Capture the cell that displays the provided text and extract its [x, y] central coordinate. 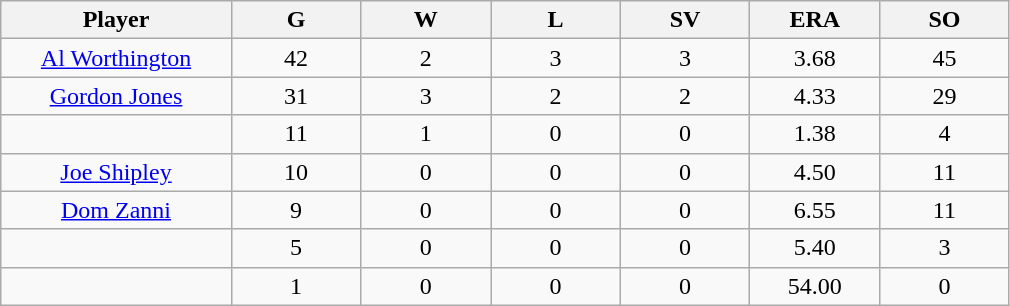
29 [945, 96]
SO [945, 20]
Dom Zanni [116, 210]
5 [296, 248]
45 [945, 58]
Player [116, 20]
42 [296, 58]
Al Worthington [116, 58]
3.68 [815, 58]
4.50 [815, 172]
L [556, 20]
9 [296, 210]
G [296, 20]
ERA [815, 20]
W [426, 20]
1.38 [815, 134]
SV [685, 20]
5.40 [815, 248]
Joe Shipley [116, 172]
31 [296, 96]
54.00 [815, 286]
4.33 [815, 96]
Gordon Jones [116, 96]
10 [296, 172]
6.55 [815, 210]
4 [945, 134]
